For the text-containing cell, return its midpoint in [X, Y] coordinate format. 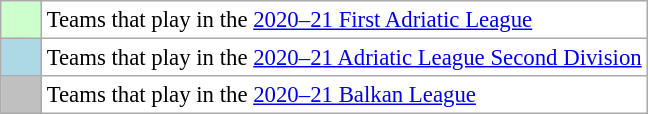
Teams that play in the 2020–21 Adriatic League Second Division [344, 58]
Teams that play in the 2020–21 First Adriatic League [344, 20]
Teams that play in the 2020–21 Balkan League [344, 95]
